Identify which cell holds the provided text, then report its [x, y] central coordinate. 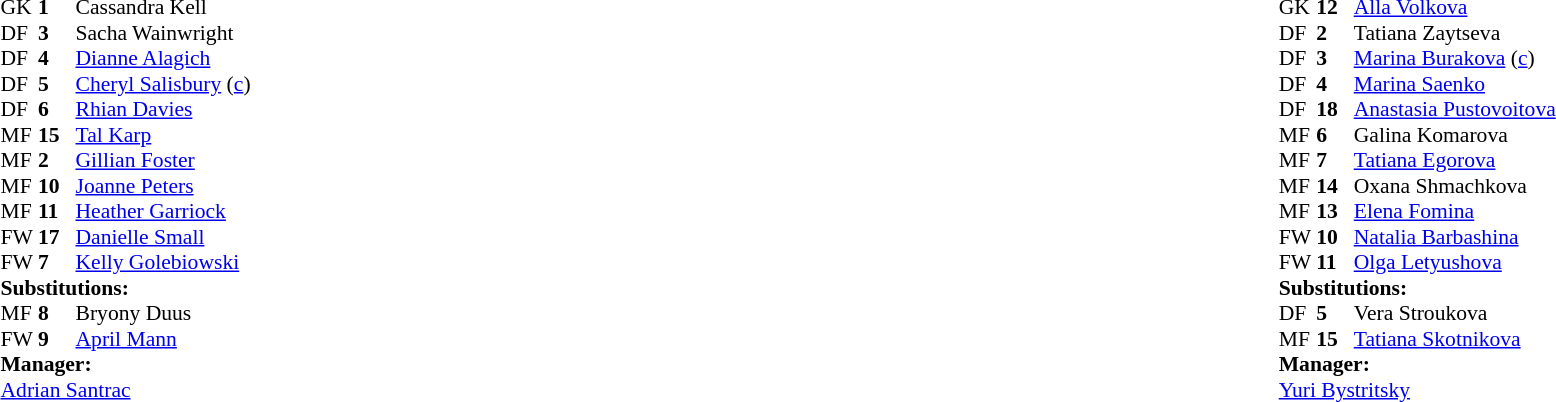
Cheryl Salisbury (c) [164, 84]
Gillian Foster [164, 161]
Vera Stroukova [1455, 313]
9 [57, 339]
Marina Burakova (c) [1455, 59]
Kelly Golebiowski [164, 263]
Joanne Peters [164, 186]
Galina Komarova [1455, 135]
13 [1335, 211]
Natalia Barbashina [1455, 237]
18 [1335, 109]
Oxana Shmachkova [1455, 186]
Anastasia Pustovoitova [1455, 109]
8 [57, 313]
Danielle Small [164, 237]
Tatiana Egorova [1455, 161]
Tatiana Skotnikova [1455, 339]
Tal Karp [164, 135]
Dianne Alagich [164, 59]
Marina Saenko [1455, 84]
Tatiana Zaytseva [1455, 33]
April Mann [164, 339]
Heather Garriock [164, 211]
Sacha Wainwright [164, 33]
Elena Fomina [1455, 211]
14 [1335, 186]
Rhian Davies [164, 109]
Olga Letyushova [1455, 263]
Bryony Duus [164, 313]
17 [57, 237]
